Search for the cell housing the specified text and yield its [x, y] center coordinate. 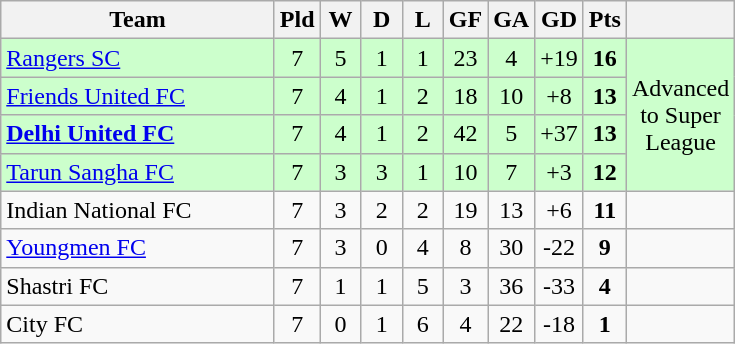
-18 [560, 324]
Youngmen FC [138, 248]
22 [512, 324]
9 [604, 248]
Team [138, 20]
23 [465, 58]
Friends United FC [138, 96]
Advanced to Super League [680, 115]
Pts [604, 20]
D [382, 20]
GD [560, 20]
12 [604, 172]
GF [465, 20]
+3 [560, 172]
42 [465, 134]
Rangers SC [138, 58]
+8 [560, 96]
36 [512, 286]
Shastri FC [138, 286]
-22 [560, 248]
Delhi United FC [138, 134]
Pld [297, 20]
6 [422, 324]
Indian National FC [138, 210]
GA [512, 20]
16 [604, 58]
+19 [560, 58]
8 [465, 248]
+37 [560, 134]
30 [512, 248]
City FC [138, 324]
19 [465, 210]
+6 [560, 210]
11 [604, 210]
Tarun Sangha FC [138, 172]
W [340, 20]
-33 [560, 286]
18 [465, 96]
L [422, 20]
